Find where the given text appears and provide that cell's center as (x, y) coordinate. 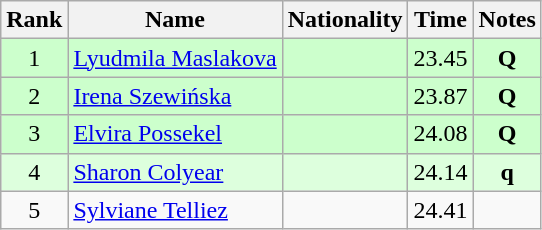
1 (34, 58)
Nationality (345, 20)
5 (34, 210)
Sharon Colyear (175, 172)
Sylviane Telliez (175, 210)
Name (175, 20)
24.41 (440, 210)
3 (34, 134)
24.14 (440, 172)
4 (34, 172)
Lyudmila Maslakova (175, 58)
24.08 (440, 134)
Rank (34, 20)
2 (34, 96)
q (507, 172)
23.45 (440, 58)
23.87 (440, 96)
Notes (507, 20)
Time (440, 20)
Elvira Possekel (175, 134)
Irena Szewińska (175, 96)
